Find where the given text appears and provide that cell's center as [x, y] coordinate. 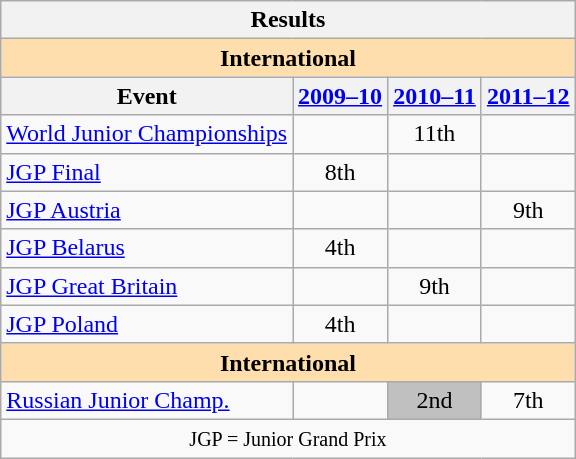
JGP Belarus [147, 248]
2nd [435, 400]
JGP Poland [147, 324]
JGP = Junior Grand Prix [288, 438]
2011–12 [528, 96]
JGP Austria [147, 210]
JGP Great Britain [147, 286]
8th [340, 172]
JGP Final [147, 172]
Results [288, 20]
World Junior Championships [147, 134]
Event [147, 96]
7th [528, 400]
Russian Junior Champ. [147, 400]
2010–11 [435, 96]
2009–10 [340, 96]
11th [435, 134]
